Return [X, Y] of the center of cell containing provided text 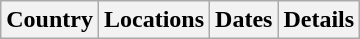
Details [319, 20]
Locations [154, 20]
Country [50, 20]
Dates [244, 20]
